Pinpoint the cell where the given text exists, returning its [x, y] midpoint coordinate. 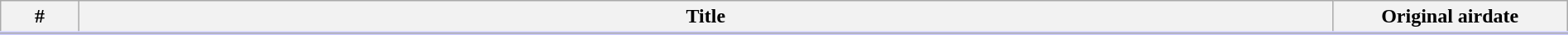
Original airdate [1450, 17]
Title [705, 17]
# [40, 17]
